Capture the cell that displays the provided text and extract its (X, Y) central coordinate. 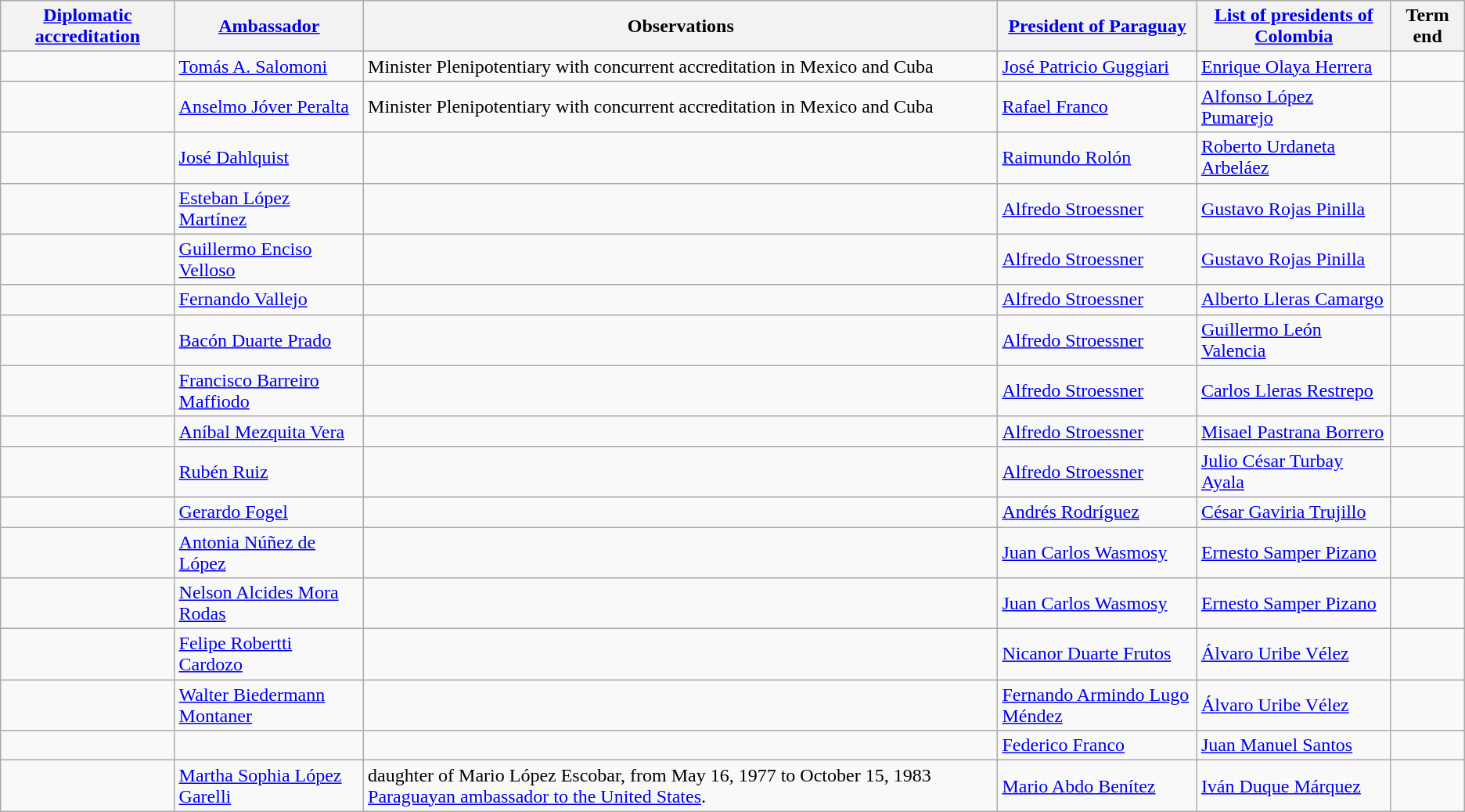
José Patricio Guggiari (1097, 66)
Term end (1427, 27)
Fernando Vallejo (269, 300)
Fernando Armindo Lugo Méndez (1097, 706)
Enrique Olaya Herrera (1294, 66)
Aníbal Mezquita Vera (269, 431)
Antonia Núñez de López (269, 552)
José Dahlquist (269, 158)
Alberto Lleras Camargo (1294, 300)
Rafael Franco (1097, 106)
Julio César Turbay Ayala (1294, 471)
Nicanor Duarte Frutos (1097, 654)
Raimundo Rolón (1097, 158)
Juan Manuel Santos (1294, 746)
Esteban López Martínez (269, 208)
Observations (681, 27)
Rubén Ruiz (269, 471)
Iván Duque Márquez (1294, 785)
President of Paraguay (1097, 27)
Alfonso López Pumarejo (1294, 106)
Andrés Rodríguez (1097, 512)
List of presidents of Colombia (1294, 27)
Walter Biedermann Montaner (269, 706)
Carlos Lleras Restrepo (1294, 391)
Guillermo Enciso Velloso (269, 260)
daughter of Mario López Escobar, from May 16, 1977 to October 15, 1983 Paraguayan ambassador to the United States. (681, 785)
César Gaviria Trujillo (1294, 512)
Gerardo Fogel (269, 512)
Tomás A. Salomoni (269, 66)
Nelson Alcides Mora Rodas (269, 604)
Roberto Urdaneta Arbeláez (1294, 158)
Martha Sophia López Garelli (269, 785)
Francisco Barreiro Maffiodo (269, 391)
Anselmo Jóver Peralta (269, 106)
Guillermo León Valencia (1294, 340)
Felipe Robertti Cardozo (269, 654)
Ambassador (269, 27)
Bacón Duarte Prado (269, 340)
Mario Abdo Benítez (1097, 785)
Misael Pastrana Borrero (1294, 431)
Diplomatic accreditation (88, 27)
Federico Franco (1097, 746)
